Extract the [x, y] coordinate from the center of the cell holding the provided text.  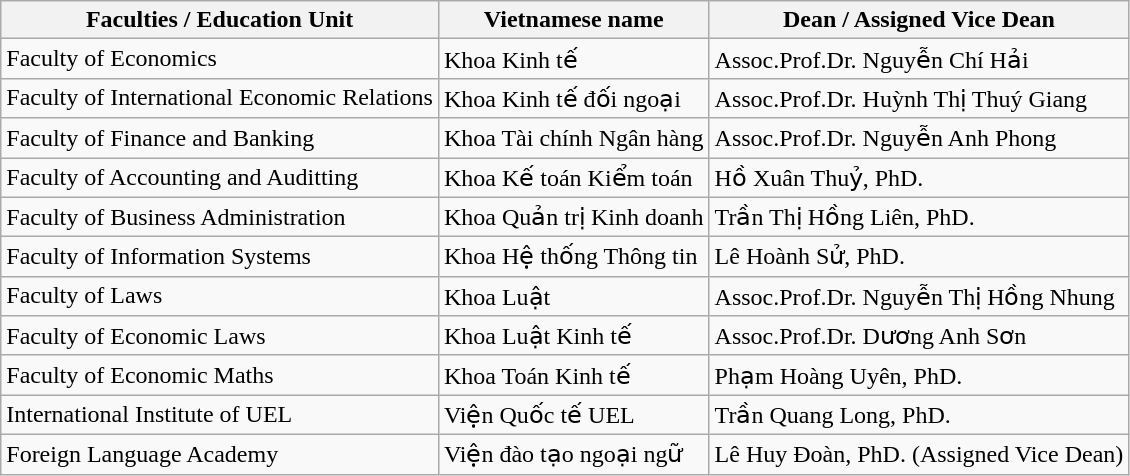
Trần Quang Long, PhD. [919, 415]
Foreign Language Academy [220, 454]
Assoc.Prof.Dr. Nguyễn Thị Hồng Nhung [919, 296]
Khoa Luật [574, 296]
Faculty of Economics [220, 59]
Hồ Xuân Thuỷ, PhD. [919, 178]
Khoa Hệ thống Thông tin [574, 257]
Phạm Hoàng Uyên, PhD. [919, 375]
Dean / Assigned Vice Dean [919, 20]
Assoc.Prof.Dr. Huỳnh Thị Thuý Giang [919, 98]
Faculty of Economic Laws [220, 336]
Khoa Kinh tế đối ngoại [574, 98]
Lê Huy Đoàn, PhD. (Assigned Vice Dean) [919, 454]
Faculties / Education Unit [220, 20]
Faculty of Information Systems [220, 257]
Faculty of Business Administration [220, 217]
Assoc.Prof.Dr. Nguyễn Chí Hải [919, 59]
Faculty of Economic Maths [220, 375]
Khoa Toán Kinh tế [574, 375]
Vietnamese name [574, 20]
Trần Thị Hồng Liên, PhD. [919, 217]
Khoa Kinh tế [574, 59]
Faculty of Accounting and Auditting [220, 178]
Khoa Luật Kinh tế [574, 336]
Faculty of Finance and Banking [220, 138]
Khoa Quản trị Kinh doanh [574, 217]
Viện Quốc tế UEL [574, 415]
Faculty of Laws [220, 296]
Assoc.Prof.Dr. Dương Anh Sơn [919, 336]
Assoc.Prof.Dr. Nguyễn Anh Phong [919, 138]
International Institute of UEL [220, 415]
Khoa Kế toán Kiểm toán [574, 178]
Viện đào tạo ngoại ngữ [574, 454]
Lê Hoành Sử, PhD. [919, 257]
Khoa Tài chính Ngân hàng [574, 138]
Faculty of International Economic Relations [220, 98]
